Scan for the cell matching the given text and deliver its (x, y) coordinate at center. 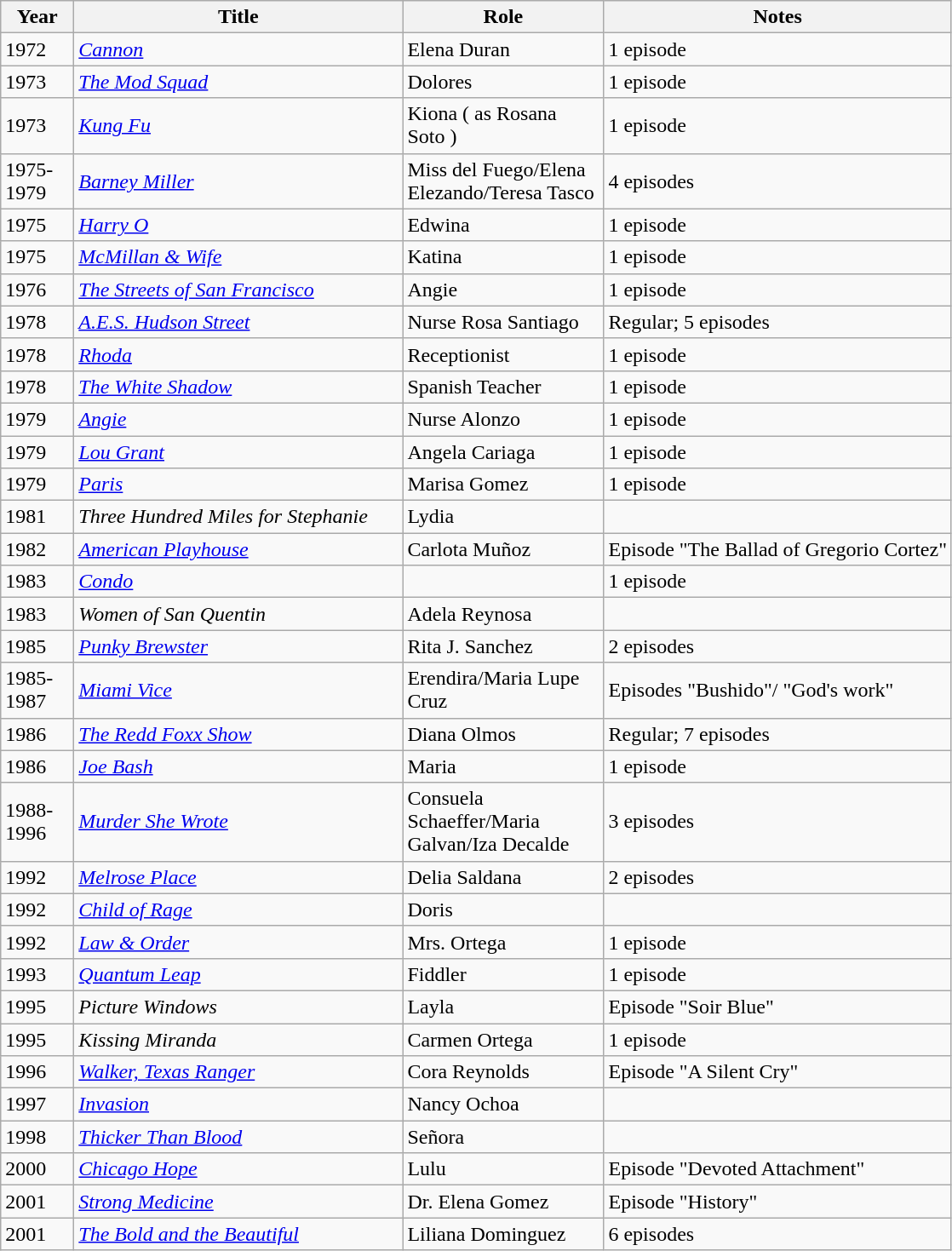
The White Shadow (238, 387)
Miami Vice (238, 690)
The Streets of San Francisco (238, 290)
Maria (503, 766)
Lou Grant (238, 452)
3 episodes (778, 822)
2000 (37, 1169)
Rhoda (238, 354)
Regular; 7 episodes (778, 734)
Lydia (503, 517)
Fiddler (503, 974)
Erendira/Maria Lupe Cruz (503, 690)
Role (503, 17)
Walker, Texas Ranger (238, 1072)
Harry O (238, 225)
Invasion (238, 1105)
1982 (37, 549)
Episode "Soir Blue" (778, 1007)
1985-1987 (37, 690)
1996 (37, 1072)
Katina (503, 257)
Melrose Place (238, 877)
Episode "A Silent Cry" (778, 1072)
American Playhouse (238, 549)
6 episodes (778, 1234)
1976 (37, 290)
A.E.S. Hudson Street (238, 322)
McMillan & Wife (238, 257)
Angela Cariaga (503, 452)
Marisa Gomez (503, 485)
Edwina (503, 225)
Layla (503, 1007)
Law & Order (238, 942)
Child of Rage (238, 910)
Kissing Miranda (238, 1040)
Diana Olmos (503, 734)
Kiona ( as Rosana Soto ) (503, 126)
Barney Miller (238, 181)
Lulu (503, 1169)
Title (238, 17)
Spanish Teacher (503, 387)
Strong Medicine (238, 1202)
Miss del Fuego/Elena Elezando/Teresa Tasco (503, 181)
1981 (37, 517)
1988-1996 (37, 822)
The Bold and the Beautiful (238, 1234)
Kung Fu (238, 126)
Nurse Alonzo (503, 419)
Carlota Muñoz (503, 549)
1975-1979 (37, 181)
Joe Bash (238, 766)
Quantum Leap (238, 974)
1998 (37, 1137)
Carmen Ortega (503, 1040)
Episode "The Ballad of Gregorio Cortez" (778, 549)
Delia Saldana (503, 877)
Elena Duran (503, 49)
Dr. Elena Gomez (503, 1202)
Regular; 5 episodes (778, 322)
Notes (778, 17)
Episodes "Bushido"/ "God's work" (778, 690)
Episode "Devoted Attachment" (778, 1169)
Nurse Rosa Santiago (503, 322)
Dolores (503, 82)
Episode "History" (778, 1202)
Women of San Quentin (238, 614)
Paris (238, 485)
Consuela Schaeffer/Maria Galvan/Iza Decalde (503, 822)
Doris (503, 910)
Receptionist (503, 354)
Liliana Dominguez (503, 1234)
Adela Reynosa (503, 614)
Murder She Wrote (238, 822)
4 episodes (778, 181)
1972 (37, 49)
Mrs. Ortega (503, 942)
Three Hundred Miles for Stephanie (238, 517)
1993 (37, 974)
Year (37, 17)
Señora (503, 1137)
Condo (238, 582)
Rita J. Sanchez (503, 646)
Nancy Ochoa (503, 1105)
Cannon (238, 49)
The Mod Squad (238, 82)
Picture Windows (238, 1007)
Punky Brewster (238, 646)
Thicker Than Blood (238, 1137)
Cora Reynolds (503, 1072)
The Redd Foxx Show (238, 734)
1997 (37, 1105)
1985 (37, 646)
Chicago Hope (238, 1169)
